Find where the given text appears and provide that cell's center as (x, y) coordinate. 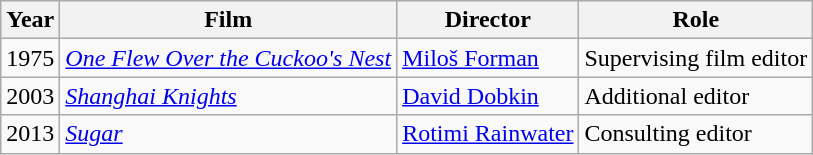
Miloš Forman (488, 58)
Film (228, 20)
Sugar (228, 134)
2013 (30, 134)
Shanghai Knights (228, 96)
1975 (30, 58)
Rotimi Rainwater (488, 134)
Additional editor (696, 96)
David Dobkin (488, 96)
One Flew Over the Cuckoo's Nest (228, 58)
Year (30, 20)
Consulting editor (696, 134)
Director (488, 20)
Supervising film editor (696, 58)
Role (696, 20)
2003 (30, 96)
